Return (X, Y) of the center of cell containing provided text 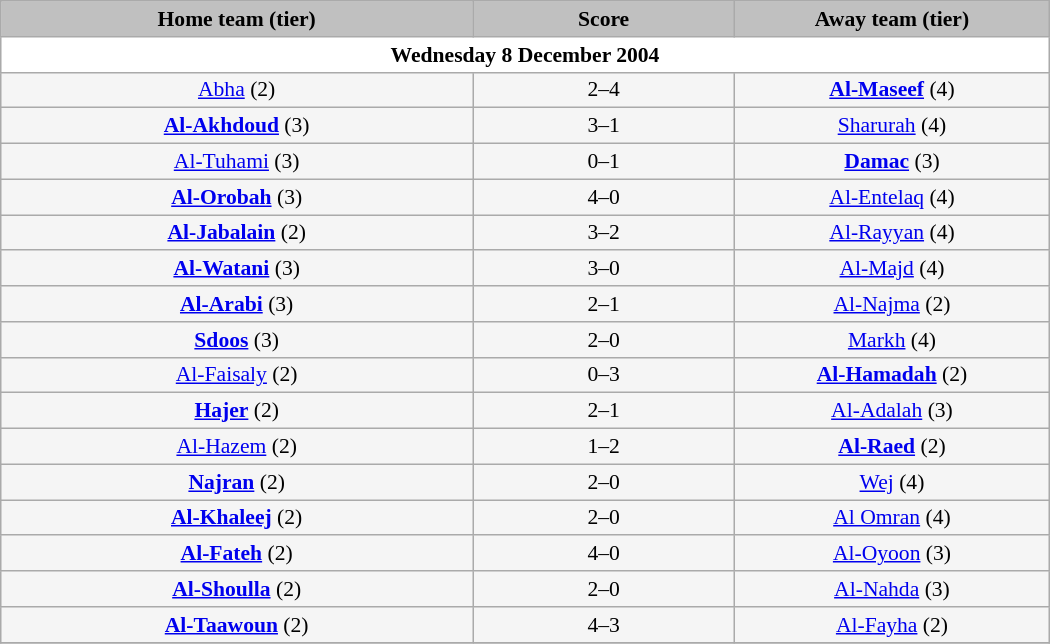
1–2 (604, 447)
Al-Khaleej (2) (237, 518)
Al-Shoulla (2) (237, 589)
Wej (4) (892, 482)
Damac (3) (892, 162)
Al-Watani (3) (237, 269)
Al-Nahda (3) (892, 589)
Al-Najma (2) (892, 304)
Al-Hamadah (2) (892, 375)
0–1 (604, 162)
Sdoos (3) (237, 340)
Away team (tier) (892, 19)
Al-Oyoon (3) (892, 554)
Score (604, 19)
3–0 (604, 269)
Al-Jabalain (2) (237, 233)
3–2 (604, 233)
Sharurah (4) (892, 126)
Home team (tier) (237, 19)
Al-Akhdoud (3) (237, 126)
Al-Maseef (4) (892, 90)
Al-Arabi (3) (237, 304)
Al-Majd (4) (892, 269)
Al-Hazem (2) (237, 447)
Al-Orobah (3) (237, 197)
Najran (2) (237, 482)
Al-Fateh (2) (237, 554)
0–3 (604, 375)
4–3 (604, 625)
Hajer (2) (237, 411)
Al-Tuhami (3) (237, 162)
Al Omran (4) (892, 518)
Al-Rayyan (4) (892, 233)
2–4 (604, 90)
Al-Raed (2) (892, 447)
Al-Taawoun (2) (237, 625)
3–1 (604, 126)
Al-Entelaq (4) (892, 197)
Al-Fayha (2) (892, 625)
Markh (4) (892, 340)
Wednesday 8 December 2004 (525, 55)
Abha (2) (237, 90)
Al-Adalah (3) (892, 411)
Al-Faisaly (2) (237, 375)
